Return [x, y] of the center of cell containing provided text 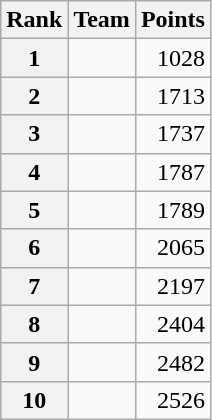
2197 [172, 286]
2526 [172, 400]
Team [102, 20]
1028 [172, 58]
6 [34, 248]
1737 [172, 134]
4 [34, 172]
Rank [34, 20]
1787 [172, 172]
3 [34, 134]
7 [34, 286]
2065 [172, 248]
8 [34, 324]
2404 [172, 324]
2482 [172, 362]
1 [34, 58]
1789 [172, 210]
2 [34, 96]
Points [172, 20]
9 [34, 362]
1713 [172, 96]
10 [34, 400]
5 [34, 210]
